Provide the (X, Y) coordinate of the cell's center where the given text is located.  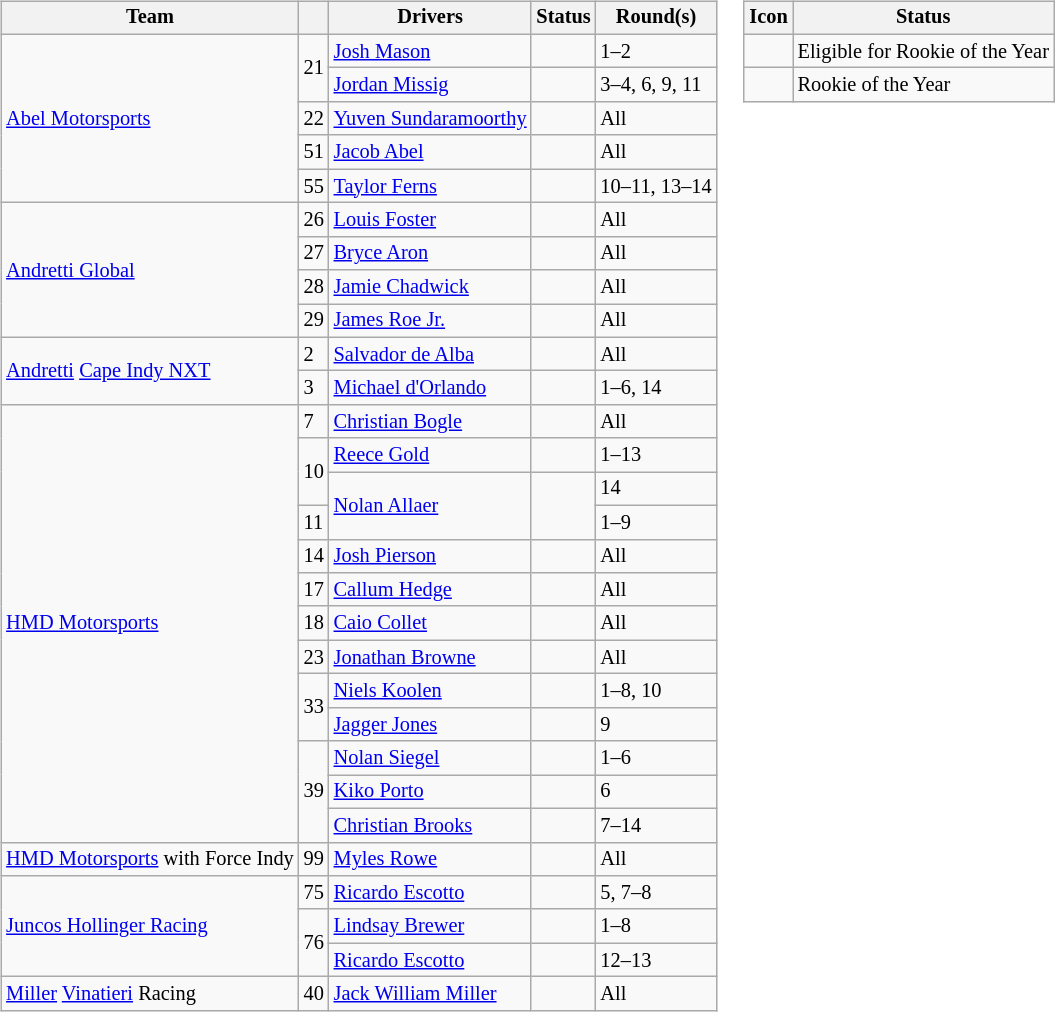
3–4, 6, 9, 11 (656, 85)
7–14 (656, 825)
3 (314, 388)
Reece Gold (430, 455)
Christian Bogle (430, 422)
Taylor Ferns (430, 186)
76 (314, 942)
1–2 (656, 51)
5, 7–8 (656, 893)
1–6 (656, 758)
Myles Rowe (430, 859)
7 (314, 422)
HMD Motorsports (150, 624)
1–13 (656, 455)
Josh Pierson (430, 556)
Jagger Jones (430, 724)
Team (150, 18)
21 (314, 68)
17 (314, 590)
23 (314, 657)
James Roe Jr. (430, 321)
1–6, 14 (656, 388)
Icon (768, 18)
Juncos Hollinger Racing (150, 926)
6 (656, 792)
Drivers (430, 18)
28 (314, 287)
33 (314, 708)
Nolan Allaer (430, 506)
Rookie of the Year (924, 85)
Miller Vinatieri Racing (150, 994)
10–11, 13–14 (656, 186)
10 (314, 472)
Lindsay Brewer (430, 926)
18 (314, 623)
39 (314, 792)
Andretti Global (150, 270)
29 (314, 321)
Michael d'Orlando (430, 388)
55 (314, 186)
Louis Foster (430, 220)
40 (314, 994)
27 (314, 253)
75 (314, 893)
12–13 (656, 960)
99 (314, 859)
Salvador de Alba (430, 354)
51 (314, 152)
Abel Motorsports (150, 118)
Christian Brooks (430, 825)
1–9 (656, 522)
HMD Motorsports with Force Indy (150, 859)
Jamie Chadwick (430, 287)
Jacob Abel (430, 152)
22 (314, 119)
Round(s) (656, 18)
9 (656, 724)
Caio Collet (430, 623)
Yuven Sundaramoorthy (430, 119)
1–8, 10 (656, 691)
Andretti Cape Indy NXT (150, 370)
Callum Hedge (430, 590)
Eligible for Rookie of the Year (924, 51)
11 (314, 522)
2 (314, 354)
Bryce Aron (430, 253)
Jordan Missig (430, 85)
26 (314, 220)
Jonathan Browne (430, 657)
Josh Mason (430, 51)
1–8 (656, 926)
Jack William Miller (430, 994)
Kiko Porto (430, 792)
Nolan Siegel (430, 758)
Niels Koolen (430, 691)
